Extract the (x, y) coordinate from the center of the cell holding the provided text.  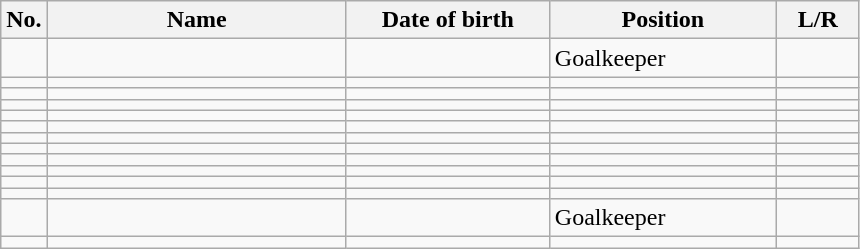
L/R (818, 20)
Position (662, 20)
Date of birth (448, 20)
Name (196, 20)
No. (24, 20)
